Extract the (x, y) coordinate from the center of the cell holding the provided text.  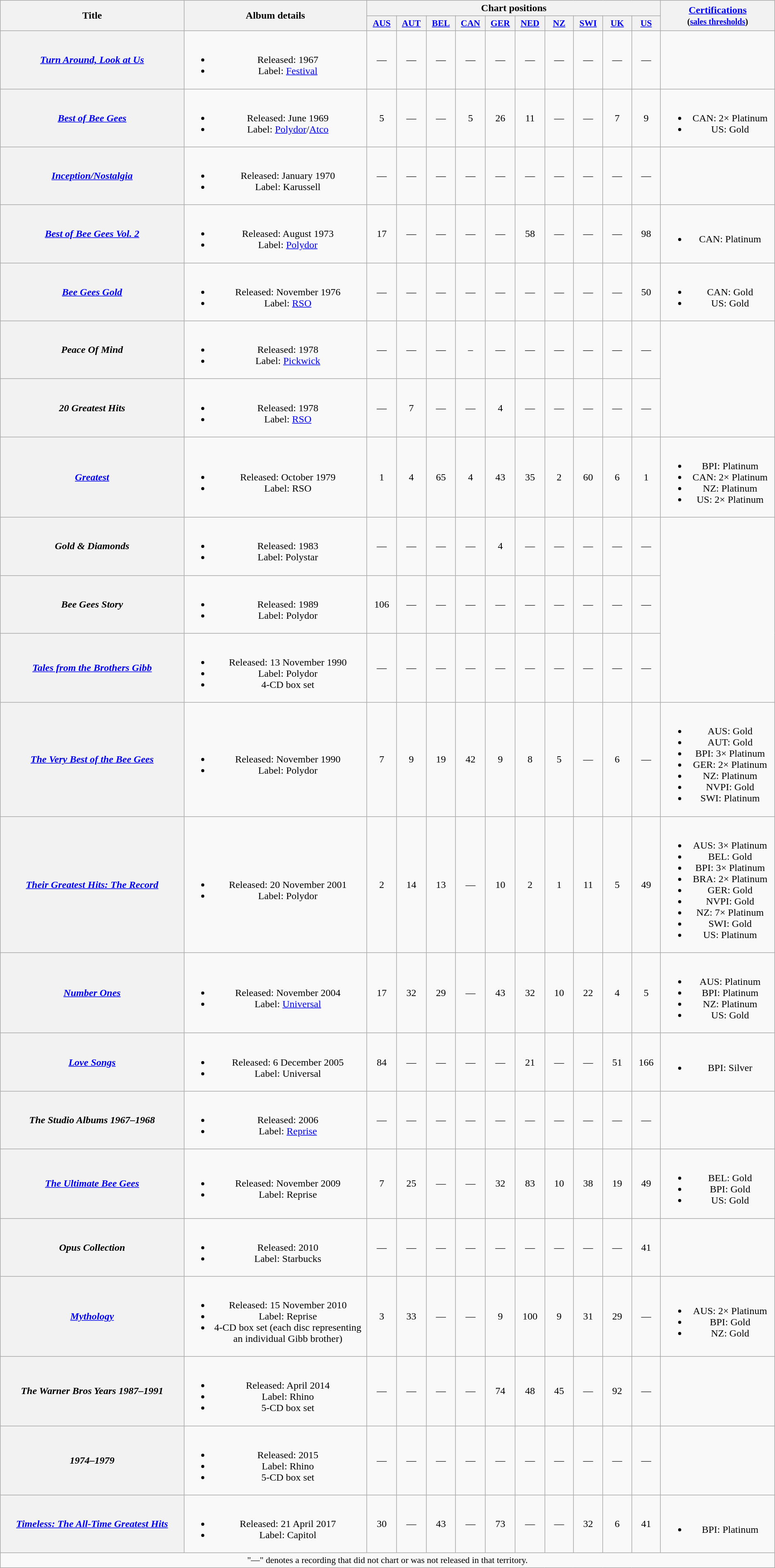
CAN: 2× PlatinumUS: Gold (718, 118)
50 (646, 292)
AUS: GoldAUT: GoldBPI: 3× PlatinumGER: 2× PlatinumNZ: PlatinumNVPI: GoldSWI: Platinum (718, 760)
NZ (559, 24)
The Ultimate Bee Gees (92, 1184)
BPI: Silver (718, 1062)
Bee Gees Gold (92, 292)
33 (412, 1317)
166 (646, 1062)
Released: 2015Label: Rhino5-CD box set (275, 1460)
22 (588, 993)
BPI: PlatinumCAN: 2× PlatinumNZ: PlatinumUS: 2× Platinum (718, 477)
Chart positions (513, 8)
100 (530, 1317)
Tales from the Brothers Gibb (92, 668)
98 (646, 234)
3 (382, 1317)
42 (471, 760)
Title (92, 16)
CAN (471, 24)
20 Greatest Hits (92, 408)
Released: 1978Label: Pickwick (275, 350)
Bee Gees Story (92, 604)
BEL: GoldBPI: GoldUS: Gold (718, 1184)
AUS: 2× PlatinumBPI: GoldNZ: Gold (718, 1317)
AUS: 3× PlatinumBEL: GoldBPI: 3× PlatinumBRA: 2× PlatinumGER: GoldNVPI: GoldNZ: 7× PlatinumSWI: GoldUS: Platinum (718, 885)
Released: November 1990Label: Polydor (275, 760)
Released: 13 November 1990Label: Polydor4-CD box set (275, 668)
Released: June 1969Label: Polydor/Atco (275, 118)
Released: August 1973Label: Polydor (275, 234)
Released: 1978Label: RSO (275, 408)
UK (617, 24)
1974–1979 (92, 1460)
92 (617, 1392)
CAN: GoldUS: Gold (718, 292)
35 (530, 477)
GER (500, 24)
Released: 1967Label: Festival (275, 60)
CAN: Platinum (718, 234)
Timeless: The All-Time Greatest Hits (92, 1524)
US (646, 24)
60 (588, 477)
Turn Around, Look at Us (92, 60)
Greatest (92, 477)
31 (588, 1317)
Released: 21 April 2017Label: Capitol (275, 1524)
51 (617, 1062)
Released: 1989Label: Polydor (275, 604)
Released: October 1979Label: RSO (275, 477)
83 (530, 1184)
38 (588, 1184)
Gold & Diamonds (92, 546)
Released: 2010Label: Starbucks (275, 1247)
Released: 6 December 2005Label: Universal (275, 1062)
Peace Of Mind (92, 350)
25 (412, 1184)
Released: November 2009Label: Reprise (275, 1184)
Opus Collection (92, 1247)
48 (530, 1392)
74 (500, 1392)
14 (412, 885)
AUS (382, 24)
AUT (412, 24)
Released: 2006Label: Reprise (275, 1120)
Released: 1983Label: Polystar (275, 546)
Number Ones (92, 993)
Released: 15 November 2010Label: Reprise4-CD box set (each disc representing an individual Gibb brother) (275, 1317)
BPI: Platinum (718, 1524)
21 (530, 1062)
The Very Best of the Bee Gees (92, 760)
Released: November 2004Label: Universal (275, 993)
73 (500, 1524)
106 (382, 604)
Best of Bee Gees (92, 118)
45 (559, 1392)
30 (382, 1524)
SWI (588, 24)
Released: January 1970Label: Karussell (275, 176)
Album details (275, 16)
13 (440, 885)
The Warner Bros Years 1987–1991 (92, 1392)
"—" denotes a recording that did not chart or was not released in that territory. (387, 1561)
Inception/Nostalgia (92, 176)
Released: November 1976Label: RSO (275, 292)
BEL (440, 24)
Released: April 2014Label: Rhino5-CD box set (275, 1392)
58 (530, 234)
Their Greatest Hits: The Record (92, 885)
65 (440, 477)
AUS: PlatinumBPI: PlatinumNZ: PlatinumUS: Gold (718, 993)
The Studio Albums 1967–1968 (92, 1120)
8 (530, 760)
26 (500, 118)
NED (530, 24)
Best of Bee Gees Vol. 2 (92, 234)
84 (382, 1062)
– (471, 350)
Mythology (92, 1317)
Released: 20 November 2001Label: Polydor (275, 885)
Love Songs (92, 1062)
Certifications(sales thresholds) (718, 16)
